Determine the (x, y) coordinate at the center of the cell enclosing the given text.  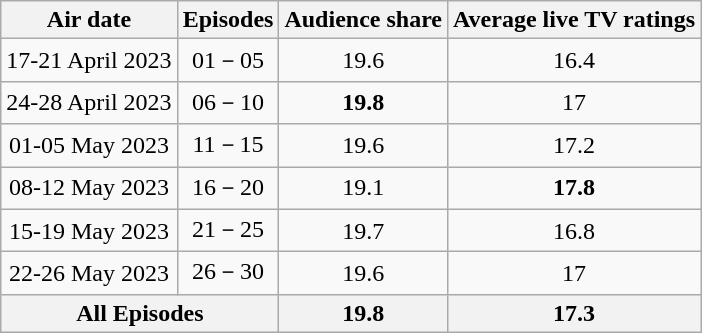
16.8 (574, 230)
15-19 May 2023 (89, 230)
Audience share (364, 20)
Average live TV ratings (574, 20)
01-05 May 2023 (89, 146)
11－15 (228, 146)
16.4 (574, 60)
06－10 (228, 102)
01－05 (228, 60)
22-26 May 2023 (89, 274)
19.7 (364, 230)
16－20 (228, 188)
17.2 (574, 146)
17.8 (574, 188)
Air date (89, 20)
08-12 May 2023 (89, 188)
All Episodes (140, 313)
24-28 April 2023 (89, 102)
17-21 April 2023 (89, 60)
Episodes (228, 20)
19.1 (364, 188)
21－25 (228, 230)
17.3 (574, 313)
26－30 (228, 274)
